Provide the [X, Y] coordinate of the cell's center where the given text is located.  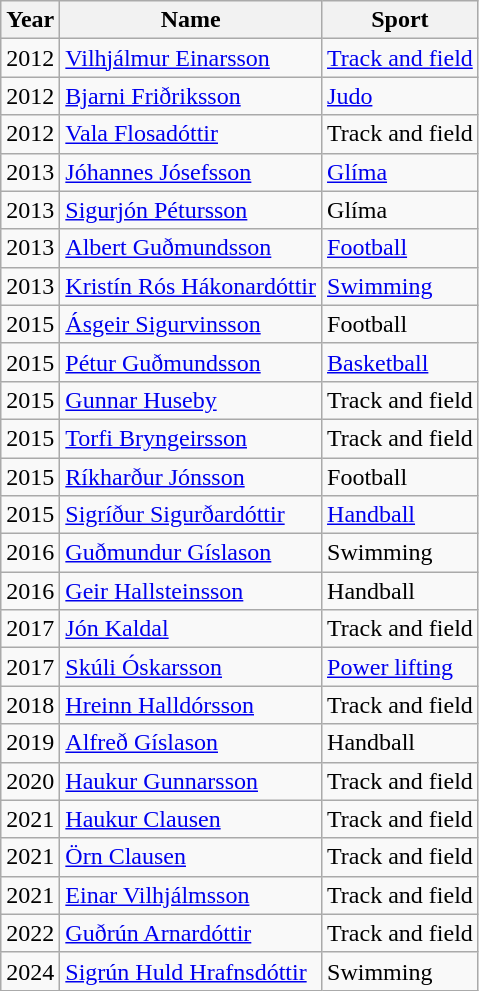
Albert Guðmundsson [191, 248]
Geir Hallsteinsson [191, 591]
Year [30, 20]
2020 [30, 781]
Ásgeir Sigurvinsson [191, 324]
Torfi Bryngeirsson [191, 438]
2022 [30, 933]
2024 [30, 971]
Hreinn Halldórsson [191, 705]
Sigurjón Pétursson [191, 210]
Alfreð Gíslason [191, 743]
Guðmundur Gíslason [191, 553]
Bjarni Friðriksson [191, 96]
Pétur Guðmundsson [191, 362]
Kristín Rós Hákonardóttir [191, 286]
Vala Flosadóttir [191, 134]
Haukur Gunnarsson [191, 781]
Judo [400, 96]
Skúli Óskarsson [191, 667]
Ríkharður Jónsson [191, 477]
Jón Kaldal [191, 629]
Sigríður Sigurðardóttir [191, 515]
2019 [30, 743]
Basketball [400, 362]
Power lifting [400, 667]
Jóhannes Jósefsson [191, 172]
Gunnar Huseby [191, 400]
Örn Clausen [191, 857]
Guðrún Arnardóttir [191, 933]
Sigrún Huld Hrafnsdóttir [191, 971]
2018 [30, 705]
Einar Vilhjálmsson [191, 895]
Haukur Clausen [191, 819]
Sport [400, 20]
Vilhjálmur Einarsson [191, 58]
Name [191, 20]
